Determine the [X, Y] coordinate at the center of the cell enclosing the given text.  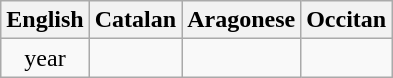
Aragonese [242, 20]
Catalan [135, 20]
year [45, 58]
Occitan [346, 20]
English [45, 20]
